Output the (x, y) coordinate of the center of the cell containing the given text.  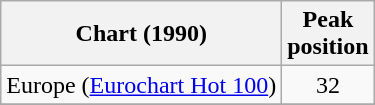
Peakposition (328, 34)
32 (328, 85)
Europe (Eurochart Hot 100) (142, 85)
Chart (1990) (142, 34)
